Search for the cell housing the specified text and yield its [X, Y] center coordinate. 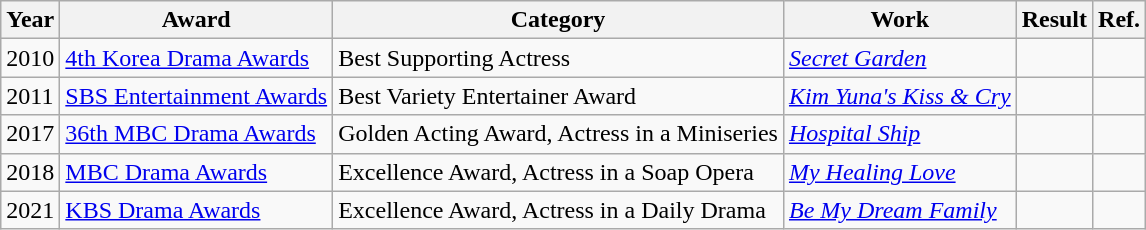
Be My Dream Family [900, 210]
Kim Yuna's Kiss & Cry [900, 96]
Ref. [1120, 20]
SBS Entertainment Awards [196, 96]
2010 [30, 58]
Best Variety Entertainer Award [558, 96]
Category [558, 20]
4th Korea Drama Awards [196, 58]
Excellence Award, Actress in a Daily Drama [558, 210]
2021 [30, 210]
MBC Drama Awards [196, 172]
Secret Garden [900, 58]
Excellence Award, Actress in a Soap Opera [558, 172]
Golden Acting Award, Actress in a Miniseries [558, 134]
2018 [30, 172]
Work [900, 20]
2017 [30, 134]
Hospital Ship [900, 134]
Award [196, 20]
Result [1054, 20]
2011 [30, 96]
My Healing Love [900, 172]
Year [30, 20]
Best Supporting Actress [558, 58]
KBS Drama Awards [196, 210]
36th MBC Drama Awards [196, 134]
